Identify which cell holds the provided text, then report its (X, Y) central coordinate. 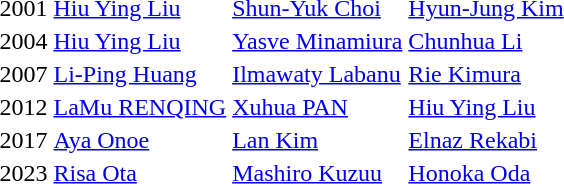
Ilmawaty Labanu (318, 74)
Hiu Ying Liu (140, 41)
Aya Onoe (140, 140)
Yasve Minamiura (318, 41)
Xuhua PAN (318, 107)
Li-Ping Huang (140, 74)
Lan Kim (318, 140)
LaMu RENQING (140, 107)
